Output the [x, y] coordinate of the center of the cell containing the given text.  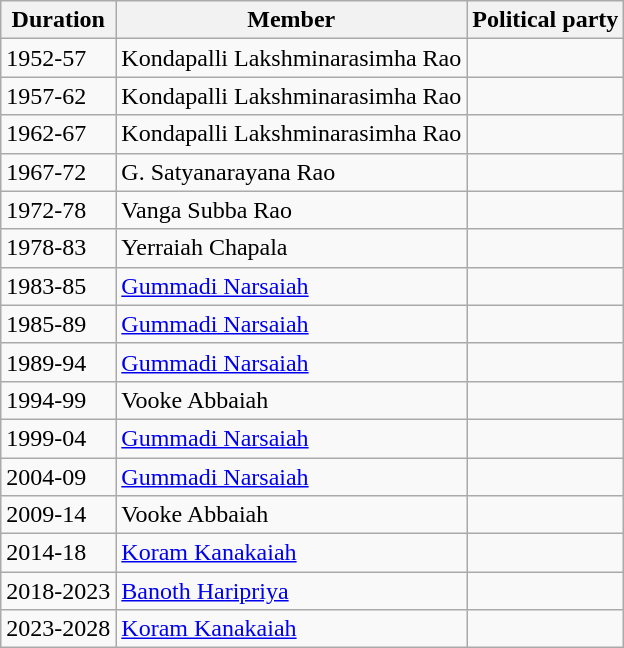
G. Satyanarayana Rao [292, 172]
Duration [58, 20]
1972-78 [58, 210]
1989-94 [58, 362]
2009-14 [58, 515]
Banoth Haripriya [292, 591]
1999-04 [58, 438]
Political party [546, 20]
1983-85 [58, 286]
2004-09 [58, 477]
Yerraiah Chapala [292, 248]
2014-18 [58, 553]
2018-2023 [58, 591]
1967-72 [58, 172]
Member [292, 20]
1985-89 [58, 324]
1952-57 [58, 58]
2023-2028 [58, 629]
1962-67 [58, 134]
1994-99 [58, 400]
Vanga Subba Rao [292, 210]
1978-83 [58, 248]
1957-62 [58, 96]
